Identify which cell holds the provided text, then report its (x, y) central coordinate. 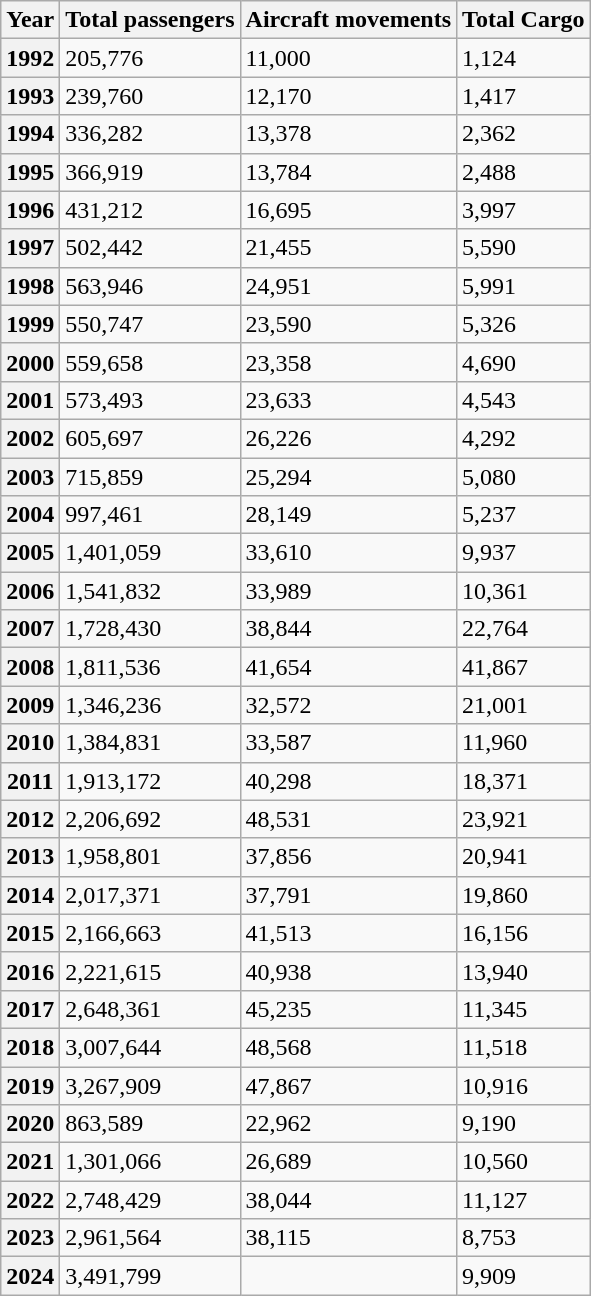
38,044 (348, 1200)
21,455 (348, 248)
2015 (30, 933)
1,124 (524, 58)
8,753 (524, 1238)
2021 (30, 1162)
Total passengers (150, 20)
2009 (30, 705)
23,358 (348, 362)
366,919 (150, 172)
502,442 (150, 248)
10,916 (524, 1085)
1996 (30, 210)
2,362 (524, 134)
573,493 (150, 400)
9,190 (524, 1124)
21,001 (524, 705)
5,080 (524, 477)
23,921 (524, 819)
13,378 (348, 134)
10,361 (524, 591)
2012 (30, 819)
2024 (30, 1276)
Aircraft movements (348, 20)
45,235 (348, 1009)
2005 (30, 553)
5,991 (524, 286)
33,587 (348, 743)
1994 (30, 134)
25,294 (348, 477)
1,541,832 (150, 591)
2000 (30, 362)
1,301,066 (150, 1162)
26,689 (348, 1162)
3,491,799 (150, 1276)
336,282 (150, 134)
605,697 (150, 438)
1992 (30, 58)
2003 (30, 477)
2018 (30, 1047)
2,488 (524, 172)
2,748,429 (150, 1200)
2019 (30, 1085)
22,764 (524, 629)
2,961,564 (150, 1238)
48,568 (348, 1047)
40,938 (348, 971)
47,867 (348, 1085)
1997 (30, 248)
2013 (30, 857)
1,384,831 (150, 743)
2,206,692 (150, 819)
Year (30, 20)
2007 (30, 629)
2011 (30, 781)
4,292 (524, 438)
Total Cargo (524, 20)
38,844 (348, 629)
1,958,801 (150, 857)
11,345 (524, 1009)
22,962 (348, 1124)
33,989 (348, 591)
28,149 (348, 515)
18,371 (524, 781)
2022 (30, 1200)
550,747 (150, 324)
32,572 (348, 705)
5,326 (524, 324)
9,937 (524, 553)
37,856 (348, 857)
23,633 (348, 400)
1995 (30, 172)
38,115 (348, 1238)
205,776 (150, 58)
11,127 (524, 1200)
2,017,371 (150, 895)
563,946 (150, 286)
41,654 (348, 667)
33,610 (348, 553)
715,859 (150, 477)
1999 (30, 324)
4,690 (524, 362)
997,461 (150, 515)
10,560 (524, 1162)
863,589 (150, 1124)
1,811,536 (150, 667)
239,760 (150, 96)
9,909 (524, 1276)
2023 (30, 1238)
2010 (30, 743)
11,960 (524, 743)
5,237 (524, 515)
2014 (30, 895)
16,156 (524, 933)
1,401,059 (150, 553)
2020 (30, 1124)
4,543 (524, 400)
2008 (30, 667)
1993 (30, 96)
431,212 (150, 210)
2001 (30, 400)
1,417 (524, 96)
1998 (30, 286)
16,695 (348, 210)
11,000 (348, 58)
12,170 (348, 96)
37,791 (348, 895)
2004 (30, 515)
48,531 (348, 819)
20,941 (524, 857)
2017 (30, 1009)
41,513 (348, 933)
23,590 (348, 324)
40,298 (348, 781)
13,784 (348, 172)
2006 (30, 591)
3,997 (524, 210)
559,658 (150, 362)
26,226 (348, 438)
2,221,615 (150, 971)
13,940 (524, 971)
19,860 (524, 895)
11,518 (524, 1047)
2002 (30, 438)
24,951 (348, 286)
1,728,430 (150, 629)
1,346,236 (150, 705)
2,166,663 (150, 933)
2,648,361 (150, 1009)
5,590 (524, 248)
1,913,172 (150, 781)
3,007,644 (150, 1047)
3,267,909 (150, 1085)
41,867 (524, 667)
2016 (30, 971)
